Find where the given text appears and provide that cell's center as [X, Y] coordinate. 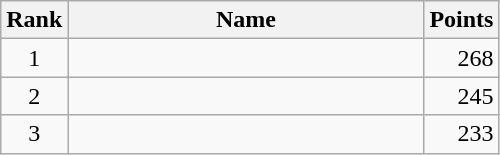
268 [462, 58]
Name [246, 20]
233 [462, 134]
3 [34, 134]
2 [34, 96]
Rank [34, 20]
Points [462, 20]
1 [34, 58]
245 [462, 96]
